From the cell containing the given text, extract its center point as (X, Y) coordinate. 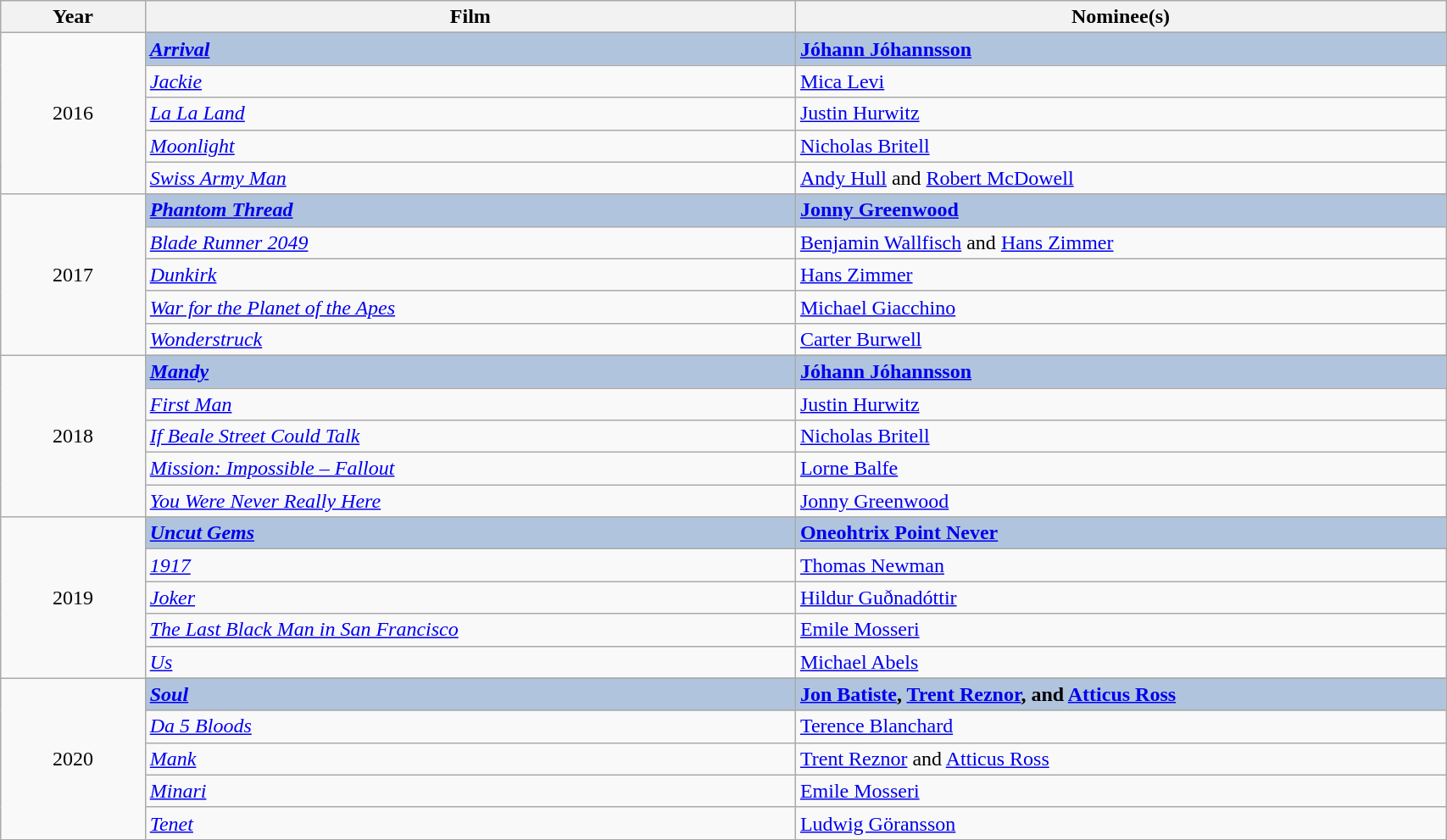
Hildur Guðnadóttir (1121, 598)
Us (470, 662)
War for the Planet of the Apes (470, 307)
Thomas Newman (1121, 565)
Mank (470, 759)
Ludwig Göransson (1121, 823)
Blade Runner 2049 (470, 242)
Swiss Army Man (470, 178)
Wonderstruck (470, 339)
Trent Reznor and Atticus Ross (1121, 759)
La La Land (470, 114)
Nominee(s) (1121, 17)
Hans Zimmer (1121, 275)
Terence Blanchard (1121, 726)
2020 (73, 759)
Uncut Gems (470, 533)
Joker (470, 598)
Jon Batiste, Trent Reznor, and Atticus Ross (1121, 694)
Arrival (470, 49)
Mission: Impossible – Fallout (470, 469)
Oneohtrix Point Never (1121, 533)
Moonlight (470, 146)
Soul (470, 694)
Lorne Balfe (1121, 469)
Year (73, 17)
Phantom Thread (470, 210)
Andy Hull and Robert McDowell (1121, 178)
Jackie (470, 81)
1917 (470, 565)
The Last Black Man in San Francisco (470, 630)
Mandy (470, 371)
Da 5 Bloods (470, 726)
Dunkirk (470, 275)
Tenet (470, 823)
Benjamin Wallfisch and Hans Zimmer (1121, 242)
First Man (470, 404)
Michael Abels (1121, 662)
You Were Never Really Here (470, 501)
2018 (73, 436)
Film (470, 17)
Carter Burwell (1121, 339)
If Beale Street Could Talk (470, 437)
Minari (470, 791)
Michael Giacchino (1121, 307)
2017 (73, 275)
Mica Levi (1121, 81)
2019 (73, 598)
2016 (73, 114)
